Return the (x, y) coordinate for the center point of the cell that contains the specified text.  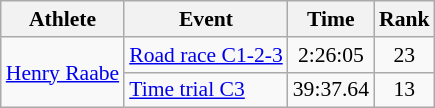
Road race C1-2-3 (206, 55)
Time (331, 19)
39:37.64 (331, 90)
Athlete (62, 19)
Time trial C3 (206, 90)
23 (404, 55)
2:26:05 (331, 55)
Event (206, 19)
13 (404, 90)
Henry Raabe (62, 72)
Rank (404, 19)
